Detect which cell encompasses the target text, then output its (X, Y) center coordinate. 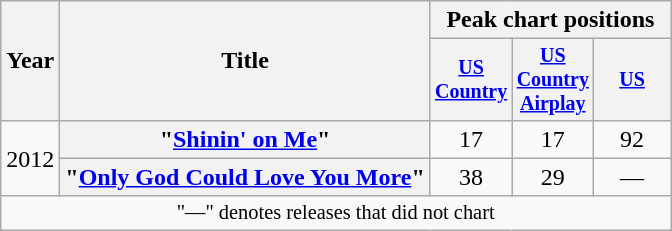
US Country Airplay (553, 80)
US (632, 80)
38 (471, 177)
92 (632, 139)
Title (245, 61)
29 (553, 177)
2012 (30, 158)
Year (30, 61)
Peak chart positions (550, 20)
"—" denotes releases that did not chart (336, 213)
"Only God Could Love You More" (245, 177)
"Shinin' on Me" (245, 139)
US Country (471, 80)
— (632, 177)
